For the text-containing cell, return its midpoint in (X, Y) coordinate format. 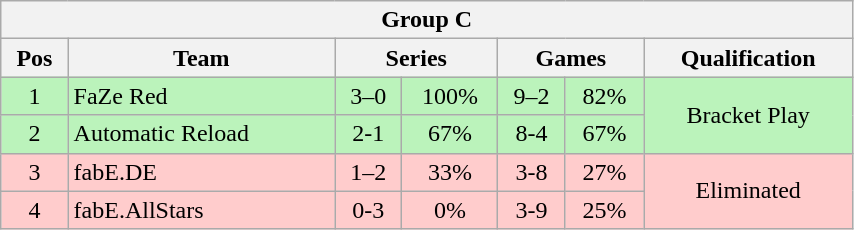
3-9 (532, 210)
3-8 (532, 172)
2 (34, 134)
Team (202, 58)
3–0 (368, 96)
3 (34, 172)
Automatic Reload (202, 134)
1 (34, 96)
Eliminated (748, 191)
25% (604, 210)
9–2 (532, 96)
8-4 (532, 134)
FaZe Red (202, 96)
82% (604, 96)
Bracket Play (748, 115)
Games (571, 58)
0% (450, 210)
4 (34, 210)
0-3 (368, 210)
27% (604, 172)
2-1 (368, 134)
fabE.AllStars (202, 210)
Qualification (748, 58)
33% (450, 172)
1–2 (368, 172)
100% (450, 96)
Pos (34, 58)
Group C (427, 20)
Series (416, 58)
fabE.DE (202, 172)
